Provide the (x, y) coordinate of the cell's center where the given text is located.  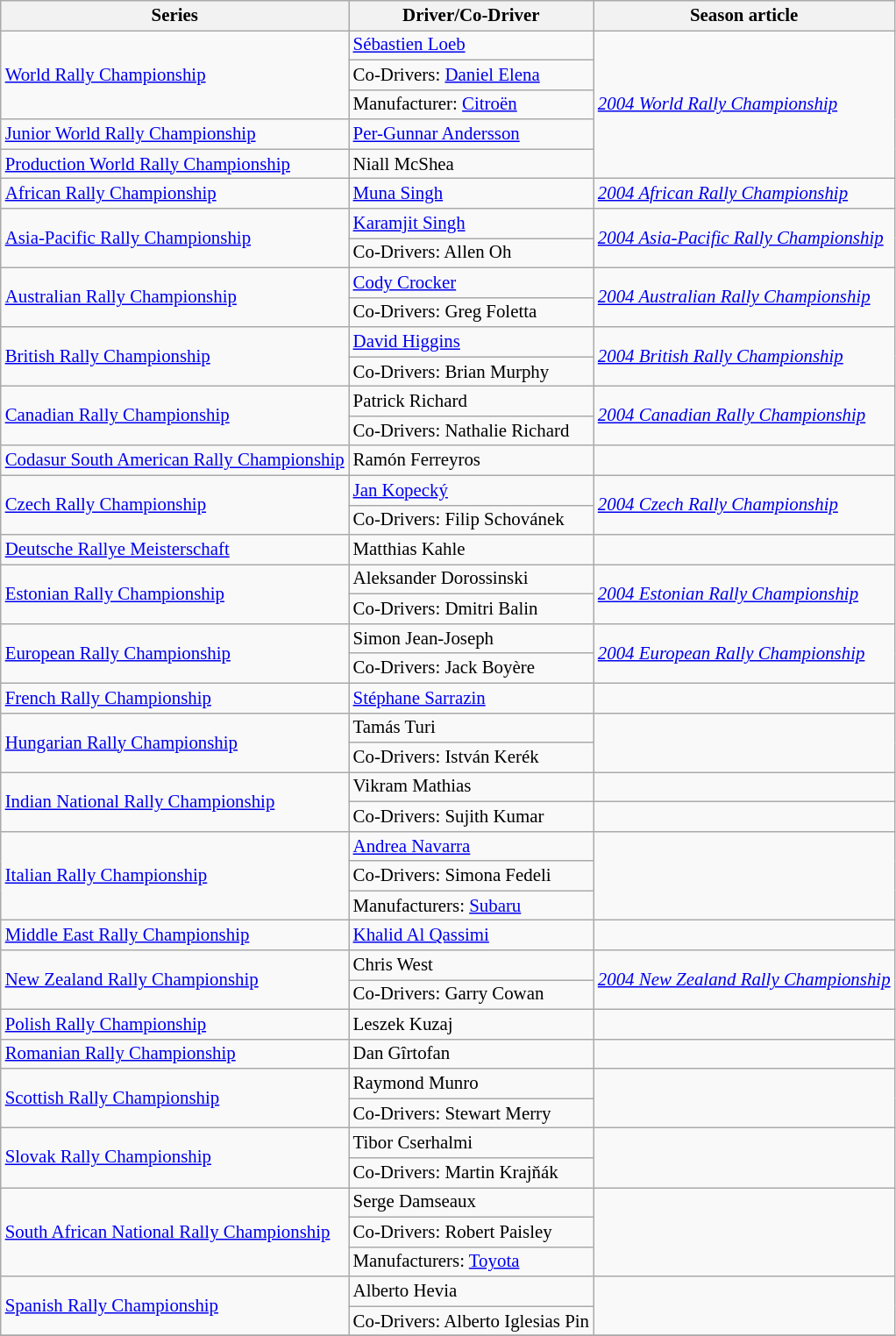
Slovak Rally Championship (175, 1158)
Co-Drivers: Jack Boyère (472, 668)
Co-Drivers: Nathalie Richard (472, 430)
Co-Drivers: Garry Cowan (472, 995)
Series (175, 16)
British Rally Championship (175, 357)
Co-Drivers: István Kerék (472, 757)
Vikram Mathias (472, 787)
Aleksander Dorossinski (472, 579)
Hungarian Rally Championship (175, 743)
David Higgins (472, 342)
2004 Asia-Pacific Rally Championship (744, 238)
Middle East Rally Championship (175, 935)
Production World Rally Championship (175, 164)
Co-Drivers: Alberto Iglesias Pin (472, 1321)
Andrea Navarra (472, 846)
2004 Canadian Rally Championship (744, 416)
Karamjit Singh (472, 224)
Asia-Pacific Rally Championship (175, 238)
Polish Rally Championship (175, 1024)
Italian Rally Championship (175, 876)
2004 Czech Rally Championship (744, 505)
Niall McShea (472, 164)
Junior World Rally Championship (175, 134)
Matthias Kahle (472, 550)
Alberto Hevia (472, 1291)
Per-Gunnar Andersson (472, 134)
Co-Drivers: Sujith Kumar (472, 816)
2004 African Rally Championship (744, 194)
Khalid Al Qassimi (472, 935)
2004 European Rally Championship (744, 653)
Tibor Cserhalmi (472, 1143)
World Rally Championship (175, 75)
2004 Australian Rally Championship (744, 297)
Co-Drivers: Stewart Merry (472, 1113)
French Rally Championship (175, 698)
Co-Drivers: Greg Foletta (472, 312)
Co-Drivers: Simona Fedeli (472, 876)
Czech Rally Championship (175, 505)
Patrick Richard (472, 402)
Stéphane Sarrazin (472, 698)
Simon Jean-Joseph (472, 638)
Sébastien Loeb (472, 45)
Co-Drivers: Brian Murphy (472, 372)
2004 British Rally Championship (744, 357)
Driver/Co-Driver (472, 16)
2004 New Zealand Rally Championship (744, 980)
African Rally Championship (175, 194)
European Rally Championship (175, 653)
Scottish Rally Championship (175, 1098)
Co-Drivers: Allen Oh (472, 252)
Indian National Rally Championship (175, 802)
Co-Drivers: Dmitri Balin (472, 609)
Co-Drivers: Daniel Elena (472, 75)
Serge Damseaux (472, 1202)
Australian Rally Championship (175, 297)
Co-Drivers: Martin Krajňák (472, 1173)
Co-Drivers: Robert Paisley (472, 1232)
Deutsche Rallye Meisterschaft (175, 550)
Canadian Rally Championship (175, 416)
Dan Gîrtofan (472, 1054)
Codasur South American Rally Championship (175, 460)
Spanish Rally Championship (175, 1306)
Romanian Rally Championship (175, 1054)
Manufacturers: Toyota (472, 1261)
Co-Drivers: Filip Schovánek (472, 520)
Season article (744, 16)
Raymond Munro (472, 1084)
2004 World Rally Championship (744, 103)
Chris West (472, 965)
Jan Kopecký (472, 490)
Manufacturer: Citroën (472, 104)
2004 Estonian Rally Championship (744, 594)
Estonian Rally Championship (175, 594)
Manufacturers: Subaru (472, 906)
South African National Rally Championship (175, 1232)
Tamás Turi (472, 728)
Muna Singh (472, 194)
Leszek Kuzaj (472, 1024)
Cody Crocker (472, 282)
New Zealand Rally Championship (175, 980)
Ramón Ferreyros (472, 460)
